Detect which cell encompasses the target text, then output its (X, Y) center coordinate. 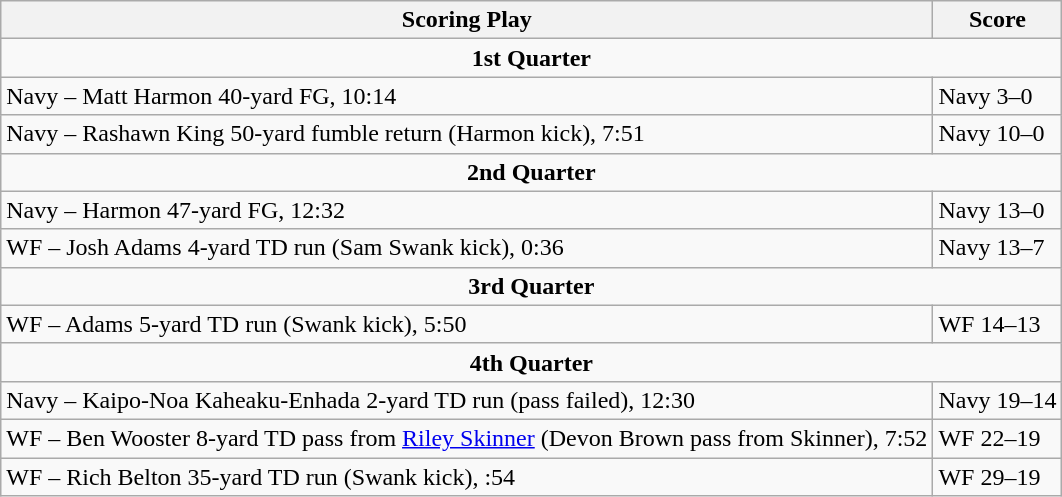
Navy 10–0 (998, 134)
Navy 3–0 (998, 96)
Navy – Kaipo-Noa Kaheaku-Enhada 2-yard TD run (pass failed), 12:30 (467, 400)
WF – Josh Adams 4-yard TD run (Sam Swank kick), 0:36 (467, 248)
4th Quarter (532, 362)
1st Quarter (532, 58)
WF 22–19 (998, 438)
2nd Quarter (532, 172)
Navy – Harmon 47-yard FG, 12:32 (467, 210)
WF – Rich Belton 35-yard TD run (Swank kick), :54 (467, 477)
Navy 13–0 (998, 210)
WF – Ben Wooster 8-yard TD pass from Riley Skinner (Devon Brown pass from Skinner), 7:52 (467, 438)
Score (998, 20)
Navy 13–7 (998, 248)
Navy – Rashawn King 50-yard fumble return (Harmon kick), 7:51 (467, 134)
WF 14–13 (998, 324)
Navy – Matt Harmon 40-yard FG, 10:14 (467, 96)
WF 29–19 (998, 477)
3rd Quarter (532, 286)
Navy 19–14 (998, 400)
Scoring Play (467, 20)
WF – Adams 5-yard TD run (Swank kick), 5:50 (467, 324)
